Capture the cell that displays the provided text and extract its [X, Y] central coordinate. 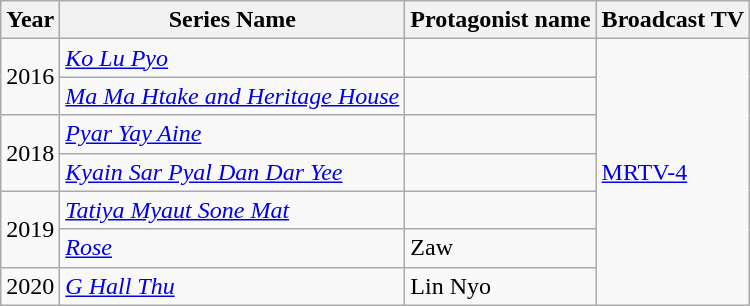
Rose [232, 248]
Lin Nyo [500, 286]
Ma Ma Htake and Heritage House [232, 96]
Protagonist name [500, 20]
Broadcast TV [673, 20]
Zaw [500, 248]
Tatiya Myaut Sone Mat [232, 210]
2018 [30, 153]
Year [30, 20]
Kyain Sar Pyal Dan Dar Yee [232, 172]
Pyar Yay Aine [232, 134]
2016 [30, 77]
2019 [30, 229]
Ko Lu Pyo [232, 58]
2020 [30, 286]
MRTV-4 [673, 172]
Series Name [232, 20]
G Hall Thu [232, 286]
